Capture the cell that displays the provided text and extract its [X, Y] central coordinate. 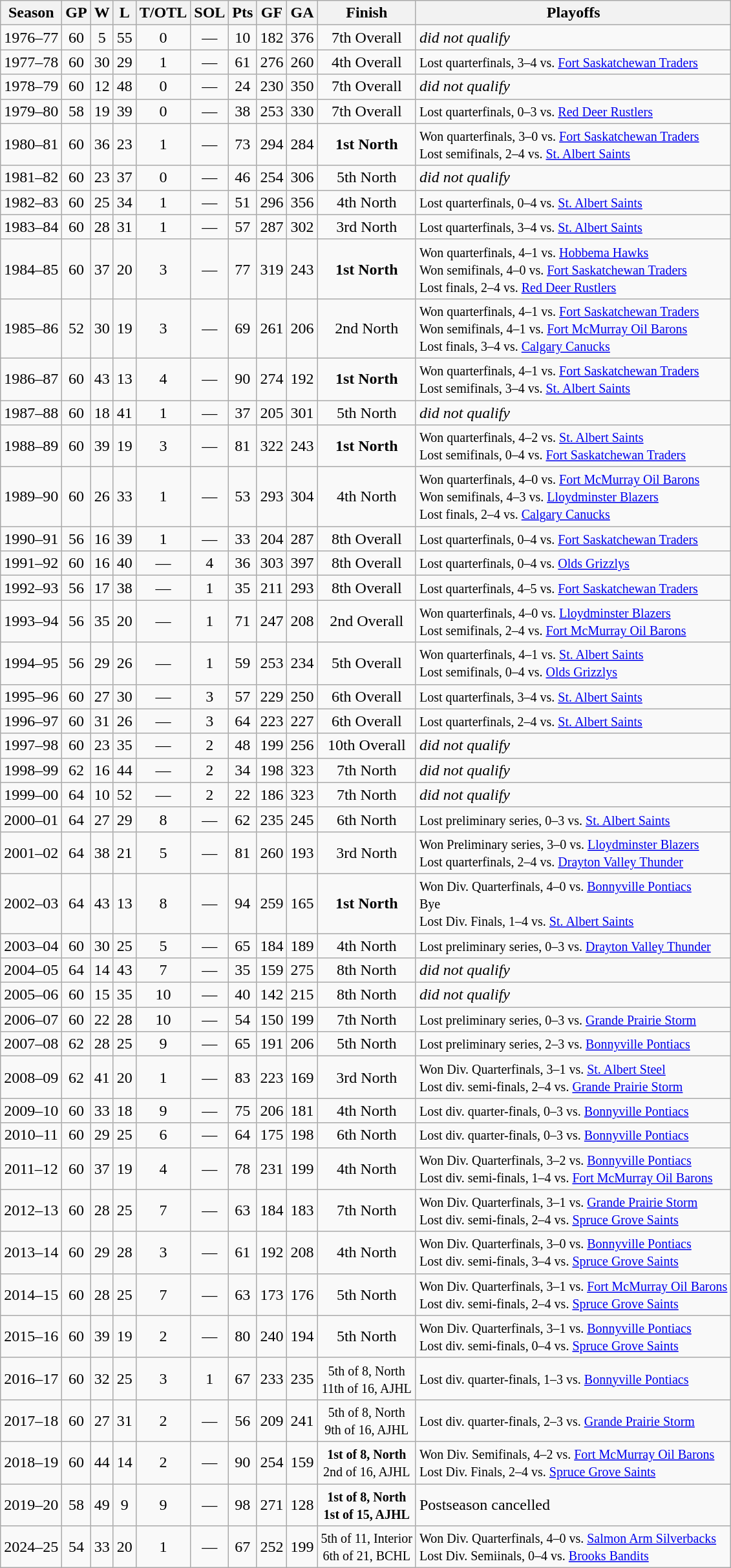
1980–81 [31, 145]
215 [302, 995]
Lost quarterfinals, 0–4 vs. St. Albert Saints [573, 202]
Lost div. quarter-finals, 1–3 vs. Bonnyville Pontiacs [573, 1379]
301 [302, 413]
2014–15 [31, 1295]
194 [302, 1336]
Won Div. Quarterfinals, 3–1 vs. Fort McMurray Oil BaronsLost div. semi-finals, 2–4 vs. Spruce Grove Saints [573, 1295]
T/OTL [163, 13]
6 [163, 1135]
304 [302, 497]
Won quarterfinals, 4–0 vs. Lloydminster BlazersLost semifinals, 2–4 vs. Fort McMurray Oil Barons [573, 622]
2018–19 [31, 1463]
GF [271, 13]
Lost quarterfinals, 0–4 vs. Olds Grizzlys [573, 563]
SOL [209, 13]
Won Div. Quarterfinals, 4–0 vs. Salmon Arm SilverbacksLost Div. Semiinals, 0–4 vs. Brooks Bandits [573, 1547]
Playoffs [573, 13]
230 [271, 87]
330 [302, 111]
4th Overall [366, 62]
75 [243, 1111]
Won Div. Quarterfinals, 4–0 vs. Bonnyville PontiacsByeLost Div. Finals, 1–4 vs. St. Albert Saints [573, 903]
1997–98 [31, 746]
1976–77 [31, 37]
77 [243, 269]
231 [271, 1168]
21 [124, 853]
2011–12 [31, 1168]
302 [302, 227]
1994–95 [31, 663]
Won Div. Quarterfinals, 3–1 vs. Grande Prairie StormLost div. semi-finals, 2–4 vs. Spruce Grove Saints [573, 1211]
Lost preliminary series, 0–3 vs. Drayton Valley Thunder [573, 945]
Lost preliminary series, 0–3 vs. St. Albert Saints [573, 819]
Won quarterfinals, 3–0 vs. Fort Saskatchewan TradersLost semifinals, 2–4 vs. St. Albert Saints [573, 145]
Finish [366, 13]
183 [302, 1211]
2012–13 [31, 1211]
128 [302, 1504]
150 [271, 1019]
Lost div. quarter-finals, 2–3 vs. Grande Prairie Storm [573, 1420]
32 [102, 1379]
186 [271, 795]
15 [102, 995]
1998–99 [31, 770]
Lost quarterfinals, 2–4 vs. St. Albert Saints [573, 721]
271 [271, 1504]
Won quarterfinals, 4–1 vs. Fort Saskatchewan TradersLost semifinals, 3–4 vs. St. Albert Saints [573, 379]
2nd Overall [366, 622]
Lost preliminary series, 2–3 vs. Bonnyville Pontiacs [573, 1044]
Won Div. Quarterfinals, 3–1 vs. St. Albert SteelLost div. semi-finals, 2–4 vs. Grande Prairie Storm [573, 1078]
49 [102, 1504]
2024–25 [31, 1547]
5th of 8, North11th of 16, AJHL [366, 1379]
397 [302, 563]
176 [302, 1295]
1988–89 [31, 446]
1987–88 [31, 413]
303 [271, 563]
Lost quarterfinals, 3–4 vs. Fort Saskatchewan Traders [573, 62]
350 [302, 87]
Lost preliminary series, 0–3 vs. Grande Prairie Storm [573, 1019]
W [102, 13]
98 [243, 1504]
Won Div. Quarterfinals, 3–1 vs. Bonnyville PontiacsLost div. semi-finals, 0–4 vs. Spruce Grove Saints [573, 1336]
51 [243, 202]
69 [243, 328]
1981–82 [31, 178]
2009–10 [31, 1111]
259 [271, 903]
274 [271, 379]
2000–01 [31, 819]
173 [271, 1295]
2008–09 [31, 1078]
245 [302, 819]
46 [243, 178]
GP [76, 13]
2002–03 [31, 903]
Won Div. Quarterfinals, 3–2 vs. Bonnyville PontiacsLost div. semi-finals, 1–4 vs. Fort McMurray Oil Barons [573, 1168]
205 [271, 413]
181 [302, 1111]
1986–87 [31, 379]
1983–84 [31, 227]
2007–08 [31, 1044]
5th of 8, North9th of 16, AJHL [366, 1420]
5th Overall [366, 663]
256 [302, 746]
2017–18 [31, 1420]
247 [271, 622]
2010–11 [31, 1135]
233 [271, 1379]
GA [302, 13]
Won quarterfinals, 4–0 vs. Fort McMurray Oil BaronsWon semifinals, 4–3 vs. Lloydminster BlazersLost finals, 2–4 vs. Calgary Canucks [573, 497]
142 [271, 995]
Postseason cancelled [573, 1504]
Won Preliminary series, 3–0 vs. Lloydminster BlazersLost quarterfinals, 2–4 vs. Drayton Valley Thunder [573, 853]
1982–83 [31, 202]
Lost quarterfinals, 0–3 vs. Red Deer Rustlers [573, 111]
Won Div. Semifinals, 4–2 vs. Fort McMurray Oil BaronsLost Div. Finals, 2–4 vs. Spruce Grove Saints [573, 1463]
12 [102, 87]
1996–97 [31, 721]
Won quarterfinals, 4–1 vs. Fort Saskatchewan TradersWon semifinals, 4–1 vs. Fort McMurray Oil BaronsLost finals, 3–4 vs. Calgary Canucks [573, 328]
Lost quarterfinals, 4–5 vs. Fort Saskatchewan Traders [573, 588]
Won quarterfinals, 4–2 vs. St. Albert SaintsLost semifinals, 0–4 vs. Fort Saskatchewan Traders [573, 446]
10th Overall [366, 746]
240 [271, 1336]
59 [243, 663]
1992–93 [31, 588]
Won quarterfinals, 4–1 vs. Hobbema HawksWon semifinals, 4–0 vs. Fort Saskatchewan TradersLost finals, 2–4 vs. Red Deer Rustlers [573, 269]
Won quarterfinals, 4–1 vs. St. Albert SaintsLost semifinals, 0–4 vs. Olds Grizzlys [573, 663]
5th of 11, Interior6th of 21, BCHL [366, 1547]
2006–07 [31, 1019]
55 [124, 37]
73 [243, 145]
1985–86 [31, 328]
Season [31, 13]
209 [271, 1420]
276 [271, 62]
275 [302, 970]
1978–79 [31, 87]
Won Div. Quarterfinals, 3–0 vs. Bonnyville PontiacsLost div. semi-finals, 3–4 vs. Spruce Grove Saints [573, 1252]
1989–90 [31, 497]
1984–85 [31, 269]
L [124, 13]
296 [271, 202]
53 [243, 497]
2003–04 [31, 945]
17 [102, 588]
83 [243, 1078]
78 [243, 1168]
306 [302, 178]
1995–96 [31, 696]
1991–92 [31, 563]
234 [302, 663]
2019–20 [31, 1504]
175 [271, 1135]
169 [302, 1078]
294 [271, 145]
322 [271, 446]
94 [243, 903]
24 [243, 87]
319 [271, 269]
193 [302, 853]
2004–05 [31, 970]
2005–06 [31, 995]
Lost quarterfinals, 0–4 vs. Fort Saskatchewan Traders [573, 539]
2013–14 [31, 1252]
250 [302, 696]
Pts [243, 13]
376 [302, 37]
1999–00 [31, 795]
241 [302, 1420]
2016–17 [31, 1379]
356 [302, 202]
204 [271, 539]
1st of 8, North1st of 15, AJHL [366, 1504]
2nd North [366, 328]
261 [271, 328]
1993–94 [31, 622]
1st of 8, North2nd of 16, AJHL [366, 1463]
189 [302, 945]
2015–16 [31, 1336]
229 [271, 696]
1979–80 [31, 111]
2001–02 [31, 853]
80 [243, 1336]
182 [271, 37]
165 [302, 903]
211 [271, 588]
71 [243, 622]
191 [271, 1044]
1990–91 [31, 539]
284 [302, 145]
252 [271, 1547]
1977–78 [31, 62]
227 [302, 721]
